For the text-containing cell, return its midpoint in (x, y) coordinate format. 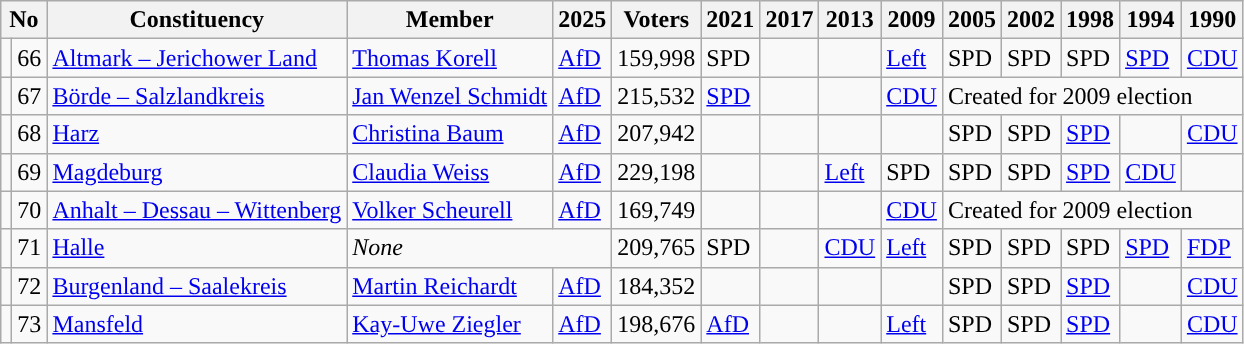
2017 (790, 20)
2009 (912, 20)
1990 (1212, 20)
2002 (1030, 20)
73 (30, 324)
Halle (197, 248)
70 (30, 210)
Mansfeld (197, 324)
Martin Reichardt (450, 286)
67 (30, 96)
68 (30, 134)
Magdeburg (197, 172)
71 (30, 248)
2005 (972, 20)
Volker Scheurell (450, 210)
Anhalt – Dessau – Wittenberg (197, 210)
72 (30, 286)
1998 (1090, 20)
209,765 (656, 248)
Christina Baum (450, 134)
Constituency (197, 20)
FDP (1212, 248)
198,676 (656, 324)
None (480, 248)
Altmark – Jerichower Land (197, 58)
Thomas Korell (450, 58)
215,532 (656, 96)
Member (450, 20)
Harz (197, 134)
207,942 (656, 134)
2013 (850, 20)
69 (30, 172)
159,998 (656, 58)
Claudia Weiss (450, 172)
Kay-Uwe Ziegler (450, 324)
169,749 (656, 210)
Voters (656, 20)
2021 (730, 20)
1994 (1151, 20)
2025 (582, 20)
66 (30, 58)
184,352 (656, 286)
Burgenland – Saalekreis (197, 286)
229,198 (656, 172)
No (24, 20)
Börde – Salzlandkreis (197, 96)
Jan Wenzel Schmidt (450, 96)
